Output the (X, Y) coordinate of the center of the cell containing the given text.  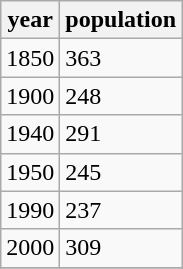
291 (121, 134)
363 (121, 58)
309 (121, 248)
population (121, 20)
1950 (30, 172)
1900 (30, 96)
1850 (30, 58)
237 (121, 210)
248 (121, 96)
year (30, 20)
2000 (30, 248)
1940 (30, 134)
245 (121, 172)
1990 (30, 210)
